Provide the (x, y) coordinate of the cell's center where the given text is located.  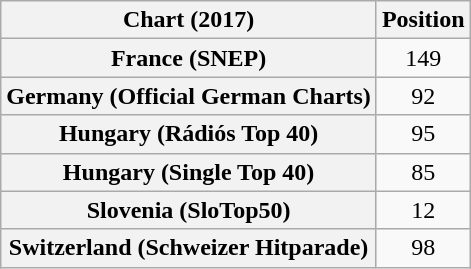
12 (423, 210)
92 (423, 96)
Chart (2017) (189, 20)
France (SNEP) (189, 58)
98 (423, 248)
Hungary (Single Top 40) (189, 172)
149 (423, 58)
Slovenia (SloTop50) (189, 210)
95 (423, 134)
Germany (Official German Charts) (189, 96)
85 (423, 172)
Hungary (Rádiós Top 40) (189, 134)
Position (423, 20)
Switzerland (Schweizer Hitparade) (189, 248)
